Locate the cell with the specified text and output its [X, Y] center coordinate. 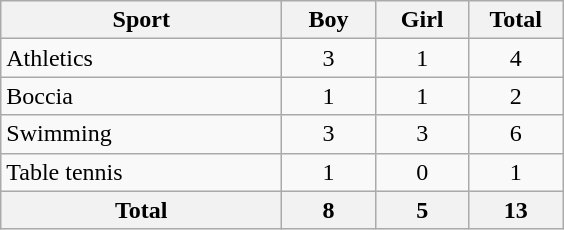
0 [422, 172]
13 [516, 210]
8 [329, 210]
Sport [142, 20]
4 [516, 58]
Girl [422, 20]
Boccia [142, 96]
Boy [329, 20]
5 [422, 210]
Swimming [142, 134]
2 [516, 96]
Table tennis [142, 172]
6 [516, 134]
Athletics [142, 58]
